Scan for the cell matching the given text and deliver its (X, Y) coordinate at center. 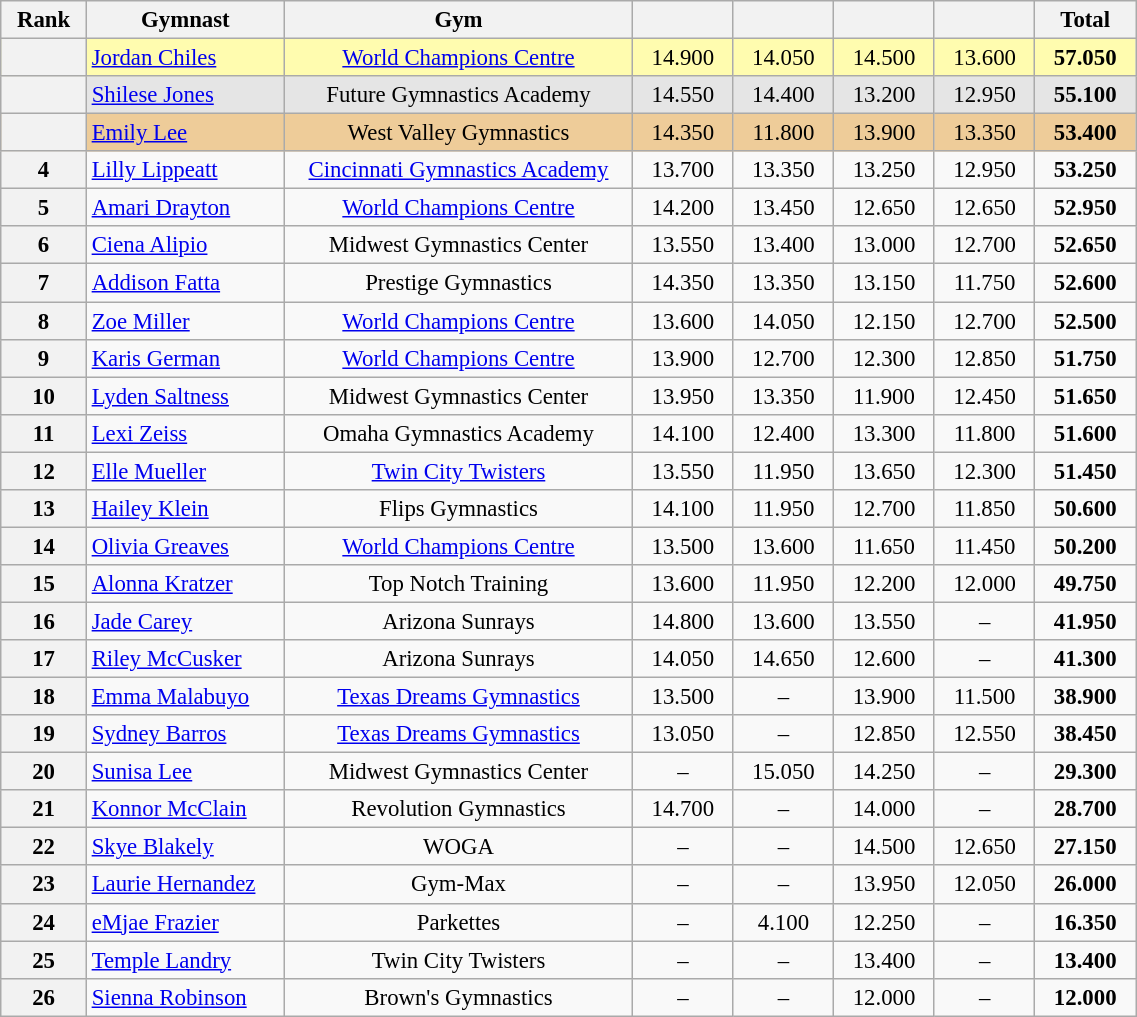
Amari Drayton (185, 208)
14.800 (684, 621)
15.050 (784, 772)
Prestige Gymnastics (458, 283)
Riley McCusker (185, 659)
Karis German (185, 358)
Flips Gymnastics (458, 509)
16.350 (1086, 922)
13.050 (684, 734)
Laurie Hernandez (185, 885)
38.450 (1086, 734)
Alonna Kratzer (185, 584)
26 (44, 997)
55.100 (1086, 95)
11.850 (984, 509)
Brown's Gymnastics (458, 997)
13.700 (684, 170)
13 (44, 509)
12 (44, 471)
Lilly Lippeatt (185, 170)
Zoe Miller (185, 321)
4.100 (784, 922)
12.250 (884, 922)
41.950 (1086, 621)
52.950 (1086, 208)
16 (44, 621)
Elle Mueller (185, 471)
Top Notch Training (458, 584)
Shilese Jones (185, 95)
12.150 (884, 321)
51.450 (1086, 471)
Emily Lee (185, 133)
10 (44, 396)
13.450 (784, 208)
Jordan Chiles (185, 58)
51.600 (1086, 433)
Sydney Barros (185, 734)
Gym (458, 20)
12.600 (884, 659)
11.750 (984, 283)
Hailey Klein (185, 509)
25 (44, 960)
51.650 (1086, 396)
Konnor McClain (185, 809)
28.700 (1086, 809)
Total (1086, 20)
Skye Blakely (185, 847)
11.900 (884, 396)
50.200 (1086, 546)
Rank (44, 20)
14.250 (884, 772)
Jade Carey (185, 621)
Sienna Robinson (185, 997)
19 (44, 734)
Temple Landry (185, 960)
14.700 (684, 809)
West Valley Gymnastics (458, 133)
14.650 (784, 659)
23 (44, 885)
49.750 (1086, 584)
12.450 (984, 396)
14 (44, 546)
Lyden Saltness (185, 396)
57.050 (1086, 58)
13.150 (884, 283)
14.000 (884, 809)
Revolution Gymnastics (458, 809)
26.000 (1086, 885)
50.600 (1086, 509)
18 (44, 697)
13.300 (884, 433)
Lexi Zeiss (185, 433)
Omaha Gymnastics Academy (458, 433)
41.300 (1086, 659)
22 (44, 847)
53.250 (1086, 170)
12.550 (984, 734)
Gymnast (185, 20)
52.500 (1086, 321)
Sunisa Lee (185, 772)
Cincinnati Gymnastics Academy (458, 170)
5 (44, 208)
17 (44, 659)
Ciena Alipio (185, 245)
13.650 (884, 471)
14.400 (784, 95)
13.000 (884, 245)
53.400 (1086, 133)
52.600 (1086, 283)
51.750 (1086, 358)
14.200 (684, 208)
27.150 (1086, 847)
38.900 (1086, 697)
11.450 (984, 546)
Future Gymnastics Academy (458, 95)
9 (44, 358)
Parkettes (458, 922)
12.400 (784, 433)
Gym-Max (458, 885)
12.200 (884, 584)
24 (44, 922)
11.500 (984, 697)
Olivia Greaves (185, 546)
WOGA (458, 847)
Emma Malabuyo (185, 697)
6 (44, 245)
eMjae Frazier (185, 922)
14.550 (684, 95)
11.650 (884, 546)
12.050 (984, 885)
11 (44, 433)
52.650 (1086, 245)
29.300 (1086, 772)
13.200 (884, 95)
4 (44, 170)
8 (44, 321)
20 (44, 772)
13.250 (884, 170)
15 (44, 584)
Addison Fatta (185, 283)
7 (44, 283)
14.900 (684, 58)
21 (44, 809)
